From the cell containing the given text, extract its center point as [X, Y] coordinate. 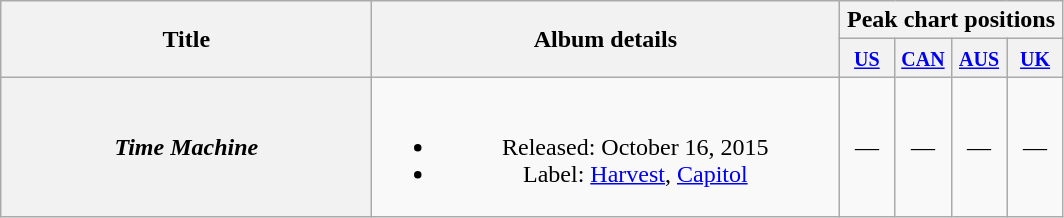
AUS [979, 58]
Album details [606, 39]
US [867, 58]
UK [1035, 58]
Title [186, 39]
Peak chart positions [951, 20]
CAN [923, 58]
Released: October 16, 2015Label: Harvest, Capitol [606, 147]
Time Machine [186, 147]
